Pinpoint the cell where the given text exists, returning its [X, Y] midpoint coordinate. 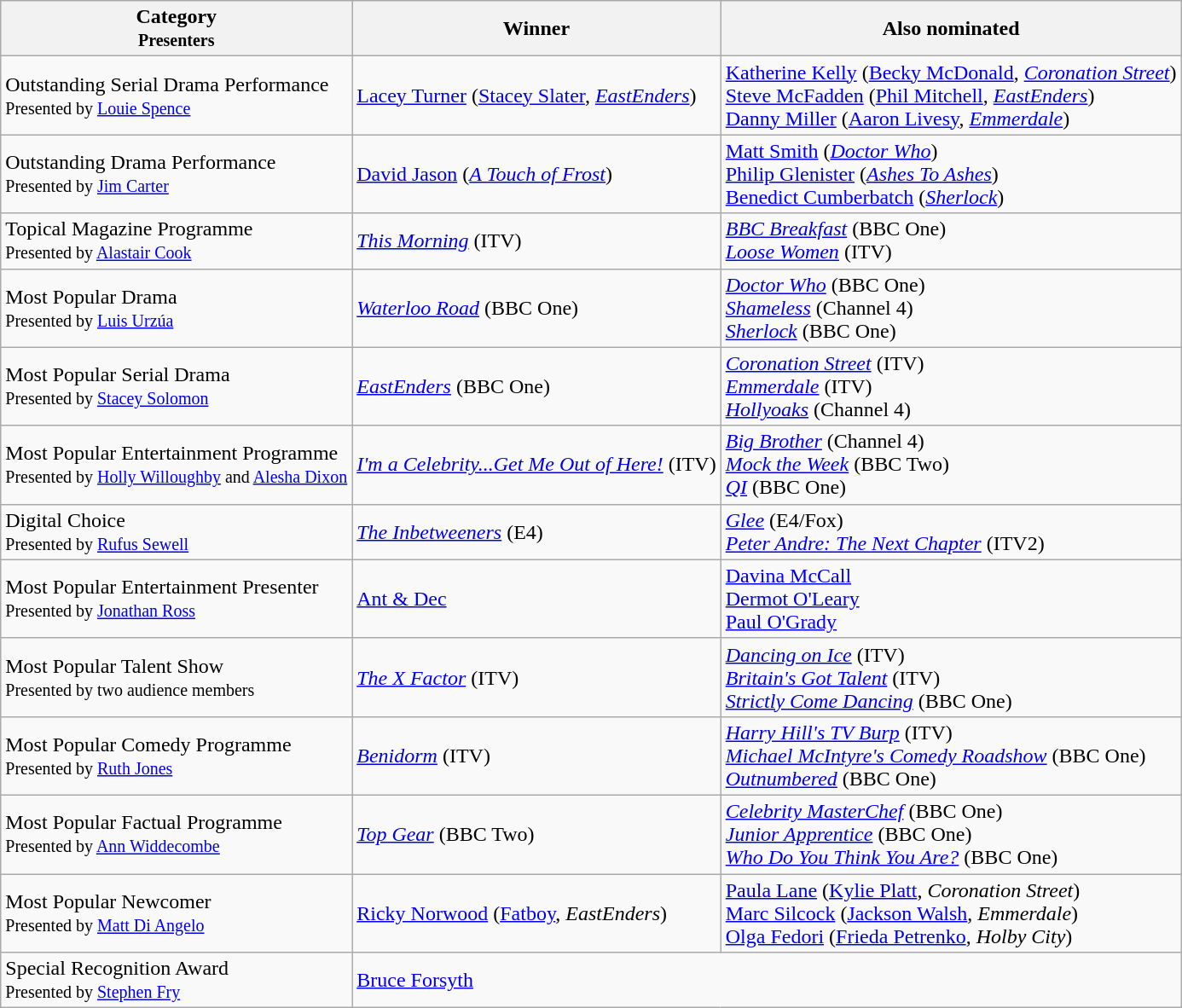
Topical Magazine ProgrammePresented by Alastair Cook [177, 240]
Outstanding Serial Drama Performance Presented by Louie Spence [177, 96]
Most Popular Newcomer Presented by Matt Di Angelo [177, 912]
Ricky Norwood (Fatboy, EastEnders) [537, 912]
Coronation Street (ITV)Emmerdale (ITV)Hollyoaks (Channel 4) [951, 386]
Most Popular DramaPresented by Luis Urzúa [177, 308]
Special Recognition AwardPresented by Stephen Fry [177, 981]
Most Popular Serial DramaPresented by Stacey Solomon [177, 386]
Matt Smith (Doctor Who)Philip Glenister (Ashes To Ashes)Benedict Cumberbatch (Sherlock) [951, 174]
Glee (E4/Fox)Peter Andre: The Next Chapter (ITV2) [951, 532]
Bruce Forsyth [767, 981]
Most Popular Talent ShowPresented by two audience members [177, 677]
Most Popular Factual ProgrammePresented by Ann Widdecombe [177, 834]
This Morning (ITV) [537, 240]
Paula Lane (Kylie Platt, Coronation Street)Marc Silcock (Jackson Walsh, Emmerdale)Olga Fedori (Frieda Petrenko, Holby City) [951, 912]
Benidorm (ITV) [537, 756]
BBC Breakfast (BBC One)Loose Women (ITV) [951, 240]
Katherine Kelly (Becky McDonald, Coronation Street)Steve McFadden (Phil Mitchell, EastEnders)Danny Miller (Aaron Livesy, Emmerdale) [951, 96]
Dancing on Ice (ITV)Britain's Got Talent (ITV)Strictly Come Dancing (BBC One) [951, 677]
Big Brother (Channel 4)Mock the Week (BBC Two)QI (BBC One) [951, 465]
Davina McCallDermot O'LearyPaul O'Grady [951, 599]
Waterloo Road (BBC One) [537, 308]
The X Factor (ITV) [537, 677]
Celebrity MasterChef (BBC One)Junior Apprentice (BBC One)Who Do You Think You Are? (BBC One) [951, 834]
CategoryPresenters [177, 29]
Winner [537, 29]
Outstanding Drama PerformancePresented by Jim Carter [177, 174]
Digital ChoicePresented by Rufus Sewell [177, 532]
Most Popular Comedy ProgrammePresented by Ruth Jones [177, 756]
Top Gear (BBC Two) [537, 834]
I'm a Celebrity...Get Me Out of Here! (ITV) [537, 465]
Ant & Dec [537, 599]
Harry Hill's TV Burp (ITV)Michael McIntyre's Comedy Roadshow (BBC One)Outnumbered (BBC One) [951, 756]
The Inbetweeners (E4) [537, 532]
Most Popular Entertainment ProgrammePresented by Holly Willoughby and Alesha Dixon [177, 465]
EastEnders (BBC One) [537, 386]
Also nominated [951, 29]
David Jason (A Touch of Frost) [537, 174]
Most Popular Entertainment PresenterPresented by Jonathan Ross [177, 599]
Lacey Turner (Stacey Slater, EastEnders) [537, 96]
Doctor Who (BBC One)Shameless (Channel 4)Sherlock (BBC One) [951, 308]
